Find where the given text appears and provide that cell's center as (X, Y) coordinate. 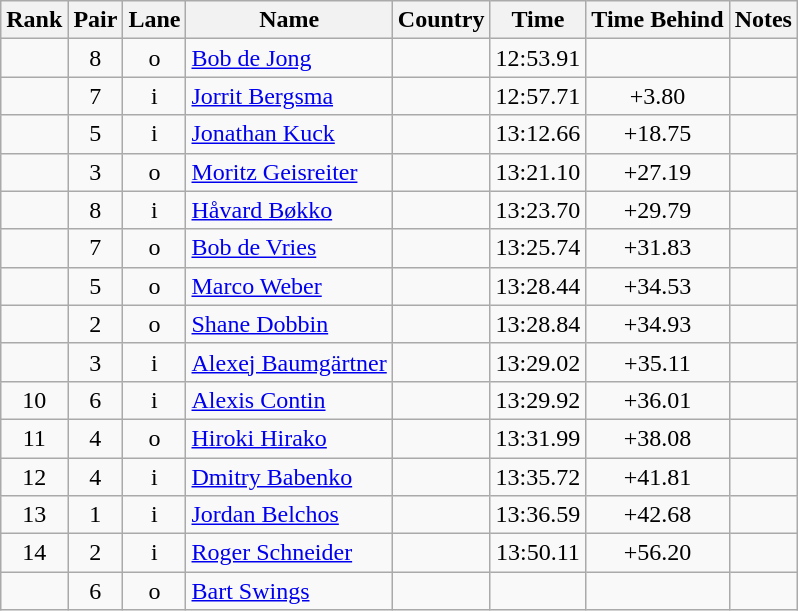
Bart Swings (289, 591)
Marco Weber (289, 286)
13:28.84 (538, 324)
13:29.92 (538, 400)
13:50.11 (538, 553)
11 (34, 438)
Håvard Bøkko (289, 210)
Shane Dobbin (289, 324)
13:23.70 (538, 210)
Time (538, 20)
Lane (154, 20)
Hiroki Hirako (289, 438)
Roger Schneider (289, 553)
13:28.44 (538, 286)
Notes (763, 20)
+34.53 (658, 286)
13 (34, 515)
13:36.59 (538, 515)
13:21.10 (538, 172)
Alexis Contin (289, 400)
Pair (96, 20)
+56.20 (658, 553)
Jonathan Kuck (289, 134)
Jorrit Bergsma (289, 96)
13:35.72 (538, 477)
+36.01 (658, 400)
13:25.74 (538, 248)
Name (289, 20)
14 (34, 553)
+31.83 (658, 248)
Alexej Baumgärtner (289, 362)
+29.79 (658, 210)
Jordan Belchos (289, 515)
12 (34, 477)
Bob de Jong (289, 58)
13:12.66 (538, 134)
12:57.71 (538, 96)
Rank (34, 20)
+41.81 (658, 477)
Time Behind (658, 20)
Dmitry Babenko (289, 477)
13:31.99 (538, 438)
+42.68 (658, 515)
+38.08 (658, 438)
10 (34, 400)
12:53.91 (538, 58)
13:29.02 (538, 362)
+34.93 (658, 324)
Bob de Vries (289, 248)
Country (441, 20)
Moritz Geisreiter (289, 172)
+3.80 (658, 96)
+18.75 (658, 134)
1 (96, 515)
+27.19 (658, 172)
+35.11 (658, 362)
